Locate the cell with the specified text and output its (X, Y) center coordinate. 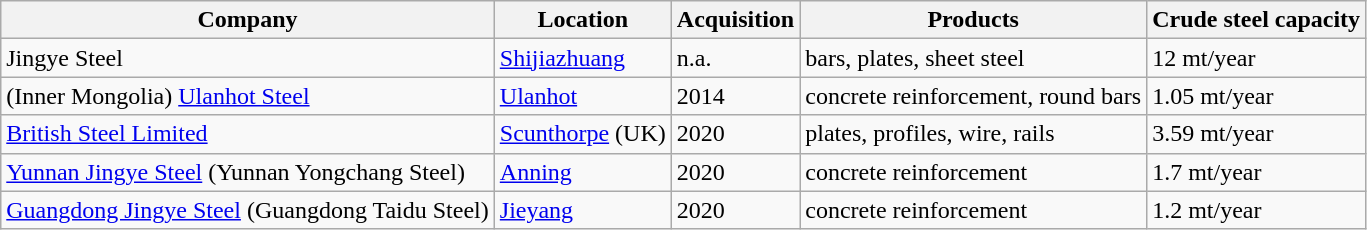
Guangdong Jingye Steel (Guangdong Taidu Steel) (248, 210)
Anning (582, 172)
bars, plates, sheet steel (974, 58)
1.2 mt/year (1256, 210)
12 mt/year (1256, 58)
Crude steel capacity (1256, 20)
Acquisition (735, 20)
3.59 mt/year (1256, 134)
Ulanhot (582, 96)
2014 (735, 96)
British Steel Limited (248, 134)
Jieyang (582, 210)
n.a. (735, 58)
plates, profiles, wire, rails (974, 134)
concrete reinforcement, round bars (974, 96)
Yunnan Jingye Steel (Yunnan Yongchang Steel) (248, 172)
Scunthorpe (UK) (582, 134)
Jingye Steel (248, 58)
Company (248, 20)
(Inner Mongolia) Ulanhot Steel (248, 96)
1.7 mt/year (1256, 172)
Products (974, 20)
Shijiazhuang (582, 58)
1.05 mt/year (1256, 96)
Location (582, 20)
